Locate the cell with the specified text and output its (x, y) center coordinate. 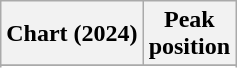
Chart (2024) (72, 34)
Peak position (189, 34)
